Pinpoint the cell where the given text exists, returning its [x, y] midpoint coordinate. 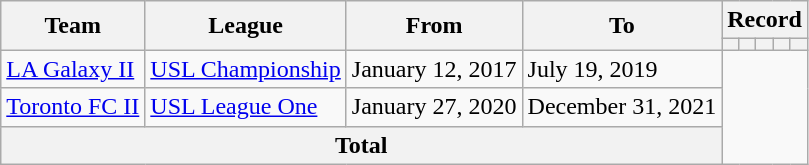
Toronto FC II [73, 107]
January 27, 2020 [434, 107]
USL Championship [246, 69]
LA Galaxy II [73, 69]
Team [73, 26]
From [434, 26]
July 19, 2019 [622, 69]
League [246, 26]
USL League One [246, 107]
Record [765, 20]
Total [362, 145]
January 12, 2017 [434, 69]
December 31, 2021 [622, 107]
To [622, 26]
